Scan for the cell matching the given text and deliver its [X, Y] coordinate at center. 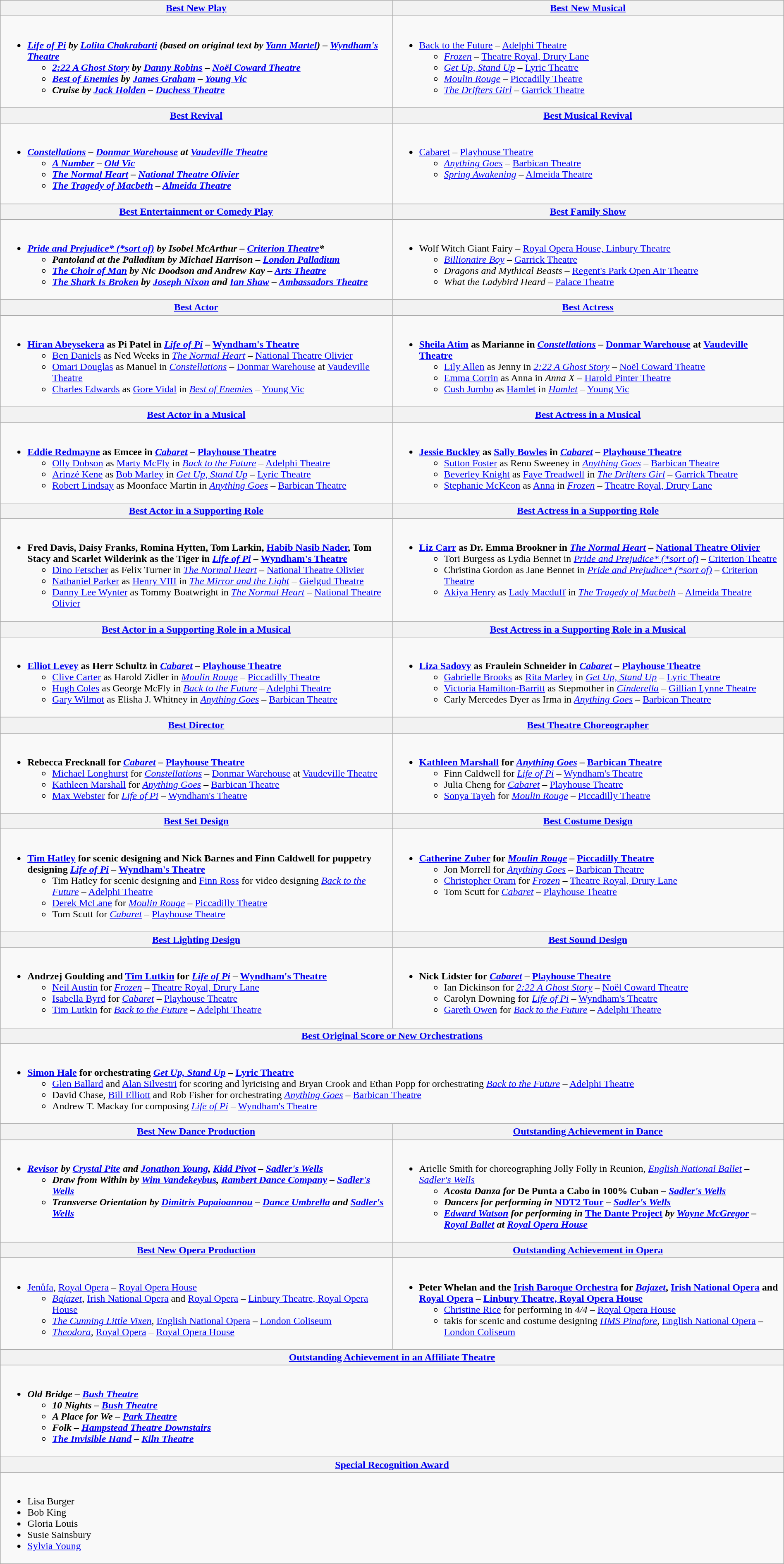
Best Actress in a Musical [588, 415]
Best Director [196, 725]
Lisa BurgerBob KingGloria LouisSusie SainsburySylvia Young [392, 1518]
Cabaret – Playhouse TheatreAnything Goes – Barbican TheatreSpring Awakening – Almeida Theatre [588, 163]
Best Original Score or New Orchestrations [392, 1036]
Best Actor [196, 307]
Best New Musical [588, 8]
Special Recognition Award [392, 1464]
Outstanding Achievement in Opera [588, 1250]
Best Musical Revival [588, 115]
Outstanding Achievement in Dance [588, 1132]
Best Theatre Choreographer [588, 725]
Best Revival [196, 115]
Best Actress [588, 307]
Best Actor in a Supporting Role [196, 511]
Best Actor in a Musical [196, 415]
Best Lighting Design [196, 940]
Best Actress in a Supporting Role [588, 511]
Best Actor in a Supporting Role in a Musical [196, 629]
Best New Opera Production [196, 1250]
Outstanding Achievement in an Affiliate Theatre [392, 1357]
Best Entertainment or Comedy Play [196, 211]
Best Family Show [588, 211]
Best New Play [196, 8]
Best Costume Design [588, 821]
Best Sound Design [588, 940]
Best Actress in a Supporting Role in a Musical [588, 629]
Old Bridge – Bush Theatre10 Nights – Bush TheatreA Place for We – Park TheatreFolk – Hampstead Theatre DownstairsThe Invisible Hand – Kiln Theatre [392, 1411]
Best Set Design [196, 821]
Best New Dance Production [196, 1132]
